Return the [X, Y] coordinate for the center point of the cell that contains the specified text.  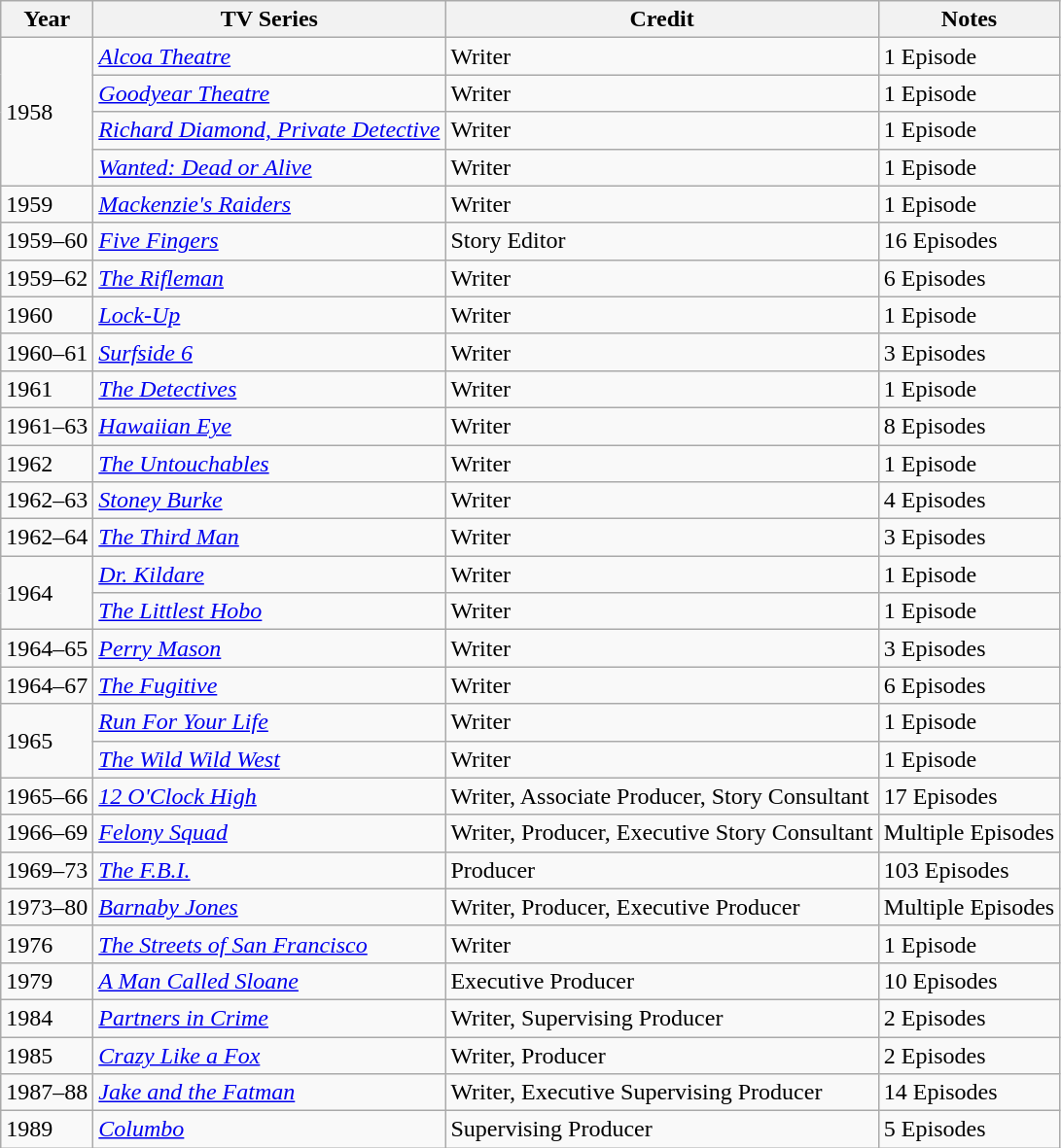
4 Episodes [969, 501]
Richard Diamond, Private Detective [269, 130]
The Untouchables [269, 464]
The Detectives [269, 389]
8 Episodes [969, 426]
1965 [47, 741]
Dr. Kildare [269, 574]
1973–80 [47, 907]
16 Episodes [969, 241]
1964–67 [47, 685]
103 Episodes [969, 870]
1960–61 [47, 352]
Columbo [269, 1130]
1961 [47, 389]
Notes [969, 19]
Lock-Up [269, 315]
Executive Producer [661, 981]
Writer, Producer, Executive Story Consultant [661, 833]
1962–64 [47, 538]
Surfside 6 [269, 352]
Writer, Producer, Executive Producer [661, 907]
Goodyear Theatre [269, 93]
Credit [661, 19]
10 Episodes [969, 981]
1964 [47, 593]
Writer, Associate Producer, Story Consultant [661, 796]
Mackenzie's Raiders [269, 204]
Hawaiian Eye [269, 426]
1985 [47, 1055]
Producer [661, 870]
Stoney Burke [269, 501]
The Rifleman [269, 278]
1958 [47, 112]
Writer, Producer [661, 1055]
1976 [47, 944]
1962 [47, 464]
Run For Your Life [269, 722]
The F.B.I. [269, 870]
Alcoa Theatre [269, 56]
The Wild Wild West [269, 759]
A Man Called Sloane [269, 981]
12 O'Clock High [269, 796]
1966–69 [47, 833]
The Streets of San Francisco [269, 944]
5 Episodes [969, 1130]
1965–66 [47, 796]
1961–63 [47, 426]
The Littlest Hobo [269, 611]
Wanted: Dead or Alive [269, 167]
1964–65 [47, 648]
TV Series [269, 19]
1959–62 [47, 278]
1979 [47, 981]
1960 [47, 315]
1962–63 [47, 501]
1989 [47, 1130]
Story Editor [661, 241]
1984 [47, 1018]
Five Fingers [269, 241]
Felony Squad [269, 833]
Writer, Supervising Producer [661, 1018]
Supervising Producer [661, 1130]
Perry Mason [269, 648]
1987–88 [47, 1093]
Year [47, 19]
Writer, Executive Supervising Producer [661, 1093]
The Third Man [269, 538]
1969–73 [47, 870]
Partners in Crime [269, 1018]
17 Episodes [969, 796]
The Fugitive [269, 685]
14 Episodes [969, 1093]
Crazy Like a Fox [269, 1055]
1959 [47, 204]
Jake and the Fatman [269, 1093]
1959–60 [47, 241]
Barnaby Jones [269, 907]
